Detect which cell encompasses the target text, then output its [x, y] center coordinate. 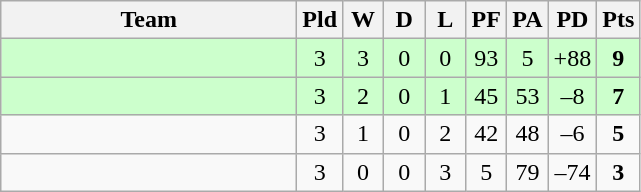
–6 [572, 134]
48 [528, 134]
L [446, 20]
PF [486, 20]
PA [528, 20]
+88 [572, 58]
Team [149, 20]
–74 [572, 172]
79 [528, 172]
45 [486, 96]
Pts [618, 20]
9 [618, 58]
W [364, 20]
93 [486, 58]
7 [618, 96]
53 [528, 96]
Pld [320, 20]
PD [572, 20]
–8 [572, 96]
42 [486, 134]
D [404, 20]
